Return the (x, y) coordinate for the center point of the cell that contains the specified text.  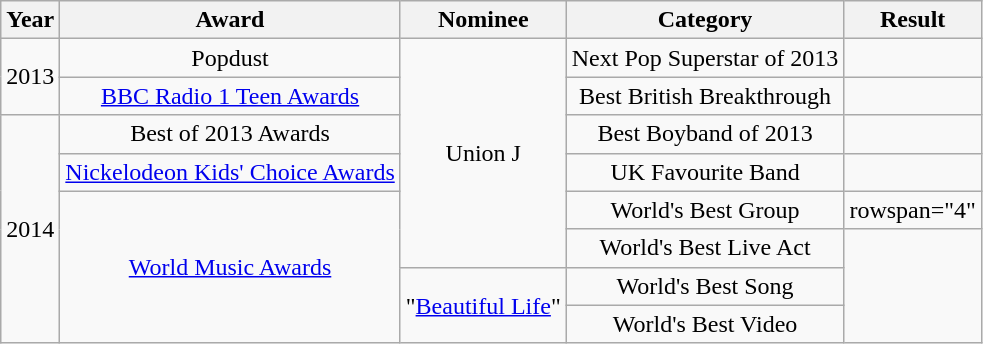
2014 (30, 229)
BBC Radio 1 Teen Awards (230, 96)
UK Favourite Band (705, 172)
Best of 2013 Awards (230, 134)
World's Best Video (705, 324)
Union J (483, 153)
Category (705, 20)
rowspan="4" (913, 210)
Popdust (230, 58)
Best Boyband of 2013 (705, 134)
Result (913, 20)
Nickelodeon Kids' Choice Awards (230, 172)
World's Best Live Act (705, 248)
2013 (30, 77)
World's Best Group (705, 210)
Best British Breakthrough (705, 96)
World's Best Song (705, 286)
Next Pop Superstar of 2013 (705, 58)
World Music Awards (230, 267)
Nominee (483, 20)
"Beautiful Life" (483, 305)
Year (30, 20)
Award (230, 20)
